Extract the [x, y] coordinate from the center of the cell holding the provided text.  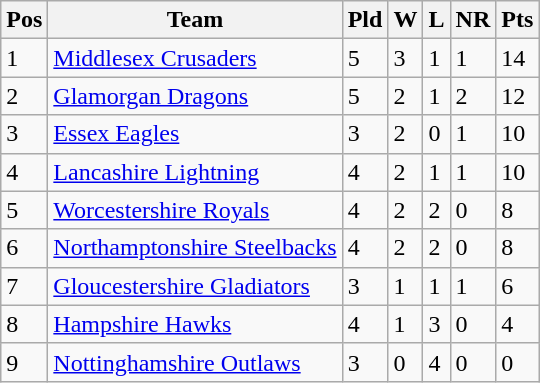
NR [473, 20]
7 [24, 286]
W [406, 20]
Nottinghamshire Outlaws [195, 362]
Essex Eagles [195, 134]
Pos [24, 20]
14 [518, 58]
Pld [365, 20]
Gloucestershire Gladiators [195, 286]
Pts [518, 20]
Lancashire Lightning [195, 172]
Worcestershire Royals [195, 210]
L [436, 20]
Middlesex Crusaders [195, 58]
Northamptonshire Steelbacks [195, 248]
Glamorgan Dragons [195, 96]
12 [518, 96]
Team [195, 20]
9 [24, 362]
Hampshire Hawks [195, 324]
